From the cell containing the given text, extract its center point as [X, Y] coordinate. 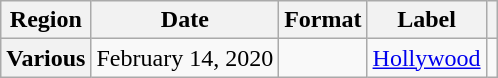
Region [46, 20]
Label [426, 20]
Date [185, 20]
Format [323, 20]
Hollywood [426, 58]
February 14, 2020 [185, 58]
Various [46, 58]
